Search for the cell housing the specified text and yield its (x, y) center coordinate. 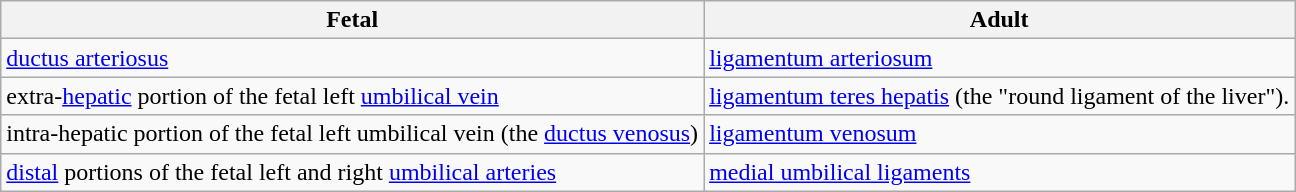
Fetal (352, 20)
ligamentum venosum (1000, 134)
medial umbilical ligaments (1000, 172)
intra-hepatic portion of the fetal left umbilical vein (the ductus venosus) (352, 134)
ligamentum arteriosum (1000, 58)
ligamentum teres hepatis (the "round ligament of the liver"). (1000, 96)
ductus arteriosus (352, 58)
distal portions of the fetal left and right umbilical arteries (352, 172)
Adult (1000, 20)
extra-hepatic portion of the fetal left umbilical vein (352, 96)
